Locate the cell with the specified text and output its (x, y) center coordinate. 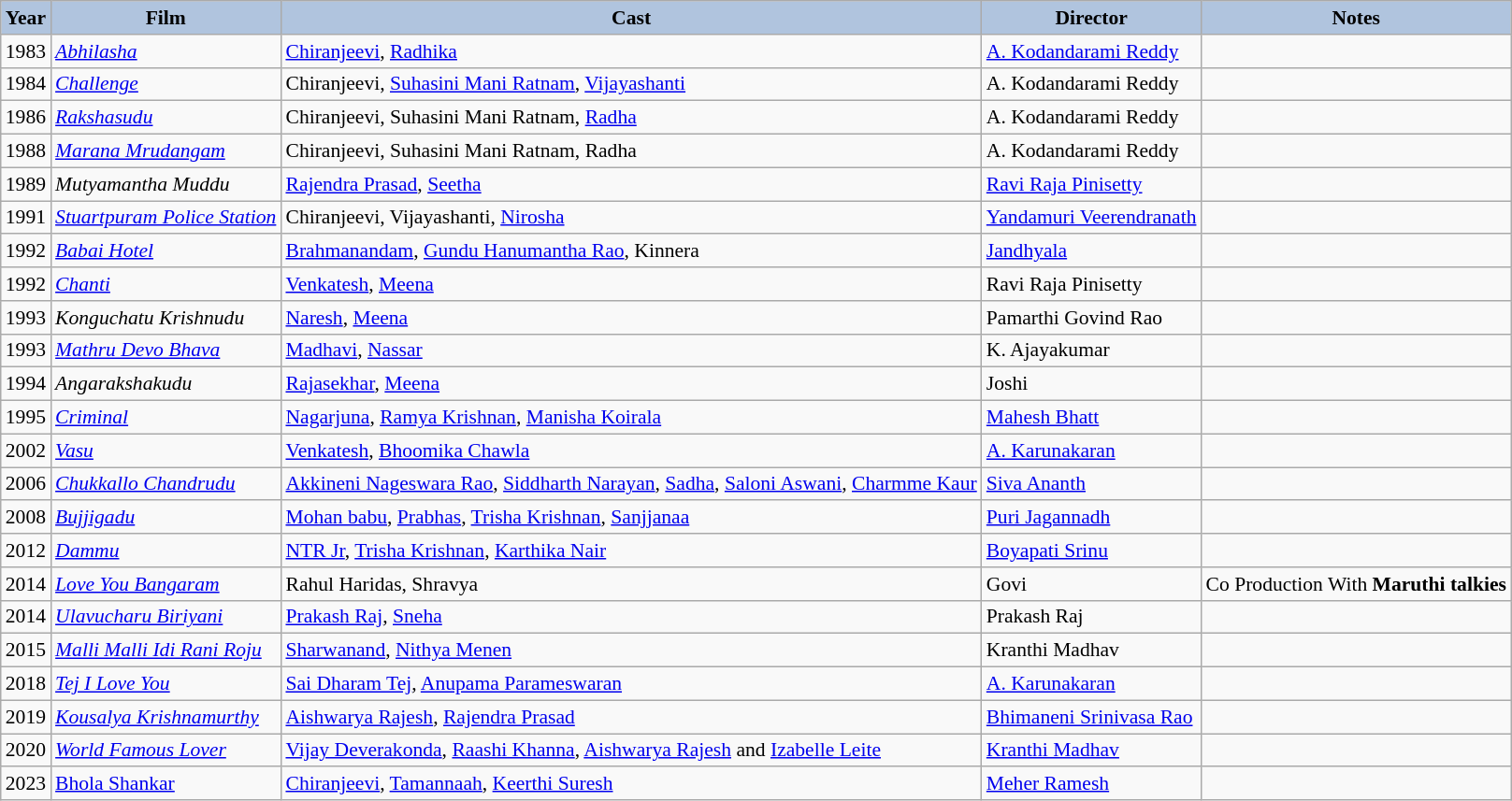
Challenge (166, 84)
Rajendra Prasad, Seetha (630, 184)
World Famous Lover (166, 751)
Venkatesh, Meena (630, 284)
Babai Hotel (166, 251)
Director (1092, 18)
Stuartpuram Police Station (166, 218)
Notes (1356, 18)
Chiranjeevi, Tamannaah, Keerthi Suresh (630, 784)
Sharwanand, Nithya Menen (630, 651)
Chukkallo Chandrudu (166, 484)
Mutyamantha Muddu (166, 184)
Co Production With Maruthi talkies (1356, 584)
2006 (26, 484)
Chiranjeevi, Radhika (630, 51)
1983 (26, 51)
2019 (26, 717)
Siva Ananth (1092, 484)
Venkatesh, Bhoomika Chawla (630, 451)
Dammu (166, 551)
Pamarthi Govind Rao (1092, 318)
1984 (26, 84)
Yandamuri Veerendranath (1092, 218)
Angarakshakudu (166, 384)
Govi (1092, 584)
2008 (26, 518)
K. Ajayakumar (1092, 350)
Bhimaneni Srinivasa Rao (1092, 717)
Vijay Deverakonda, Raashi Khanna, Aishwarya Rajesh and Izabelle Leite (630, 751)
Joshi (1092, 384)
Madhavi, Nassar (630, 350)
Chiranjeevi, Vijayashanti, Nirosha (630, 218)
1988 (26, 151)
Love You Bangaram (166, 584)
Meher Ramesh (1092, 784)
Konguchatu Krishnudu (166, 318)
Rakshasudu (166, 118)
Jandhyala (1092, 251)
Rahul Haridas, Shravya (630, 584)
Mohan babu, Prabhas, Trisha Krishnan, Sanjjanaa (630, 518)
1991 (26, 218)
Ulavucharu Biriyani (166, 617)
Nagarjuna, Ramya Krishnan, Manisha Koirala (630, 418)
2020 (26, 751)
Mathru Devo Bhava (166, 350)
Year (26, 18)
Chanti (166, 284)
Brahmanandam, Gundu Hanumantha Rao, Kinnera (630, 251)
Chiranjeevi, Suhasini Mani Ratnam, Vijayashanti (630, 84)
2018 (26, 684)
Film (166, 18)
Prakash Raj (1092, 617)
2002 (26, 451)
Cast (630, 18)
NTR Jr, Trisha Krishnan, Karthika Nair (630, 551)
Mahesh Bhatt (1092, 418)
Prakash Raj, Sneha (630, 617)
Puri Jagannadh (1092, 518)
Rajasekhar, Meena (630, 384)
Tej I Love You (166, 684)
1989 (26, 184)
2012 (26, 551)
Marana Mrudangam (166, 151)
2023 (26, 784)
Abhilasha (166, 51)
Malli Malli Idi Rani Roju (166, 651)
Kousalya Krishnamurthy (166, 717)
Bujjigadu (166, 518)
Boyapati Srinu (1092, 551)
Naresh, Meena (630, 318)
Akkineni Nageswara Rao, Siddharth Narayan, Sadha, Saloni Aswani, Charmme Kaur (630, 484)
1995 (26, 418)
2015 (26, 651)
Vasu (166, 451)
Criminal (166, 418)
1994 (26, 384)
Bhola Shankar (166, 784)
Aishwarya Rajesh, Rajendra Prasad (630, 717)
Sai Dharam Tej, Anupama Parameswaran (630, 684)
1986 (26, 118)
